Determine the (X, Y) coordinate at the center of the cell enclosing the given text.  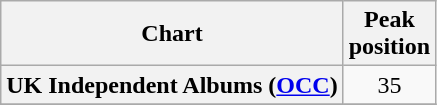
Chart (172, 34)
35 (389, 85)
UK Independent Albums (OCC) (172, 85)
Peakposition (389, 34)
